Capture the cell that displays the provided text and extract its (X, Y) central coordinate. 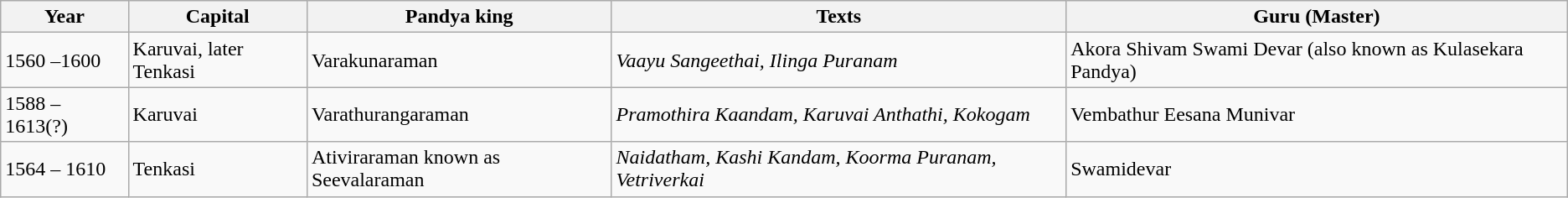
Pramothira Kaandam, Karuvai Anthathi, Kokogam (839, 114)
Vaayu Sangeethai, Ilinga Puranam (839, 60)
1564 – 1610 (64, 169)
Swamidevar (1317, 169)
Capital (218, 17)
Varathurangaraman (459, 114)
Karuvai (218, 114)
Guru (Master) (1317, 17)
Year (64, 17)
Akora Shivam Swami Devar (also known as Kulasekara Pandya) (1317, 60)
1560 –1600 (64, 60)
Karuvai, later Tenkasi (218, 60)
Pandya king (459, 17)
Tenkasi (218, 169)
Naidatham, Kashi Kandam, Koorma Puranam, Vetriverkai (839, 169)
Vembathur Eesana Munivar (1317, 114)
Varakunaraman (459, 60)
Texts (839, 17)
1588 – 1613(?) (64, 114)
Ativiraraman known as Seevalaraman (459, 169)
